From the cell containing the given text, extract its center point as (X, Y) coordinate. 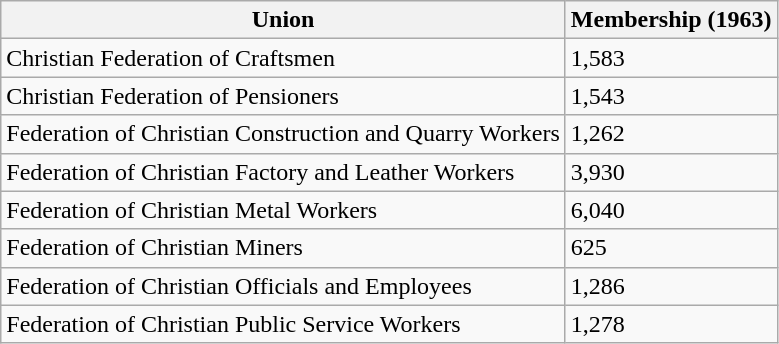
Membership (1963) (671, 20)
Federation of Christian Public Service Workers (284, 324)
1,543 (671, 96)
6,040 (671, 210)
Federation of Christian Miners (284, 248)
1,583 (671, 58)
Federation of Christian Construction and Quarry Workers (284, 134)
Union (284, 20)
Christian Federation of Pensioners (284, 96)
1,262 (671, 134)
1,278 (671, 324)
Federation of Christian Metal Workers (284, 210)
Christian Federation of Craftsmen (284, 58)
625 (671, 248)
Federation of Christian Factory and Leather Workers (284, 172)
1,286 (671, 286)
3,930 (671, 172)
Federation of Christian Officials and Employees (284, 286)
